Extract the [X, Y] coordinate from the center of the cell holding the provided text.  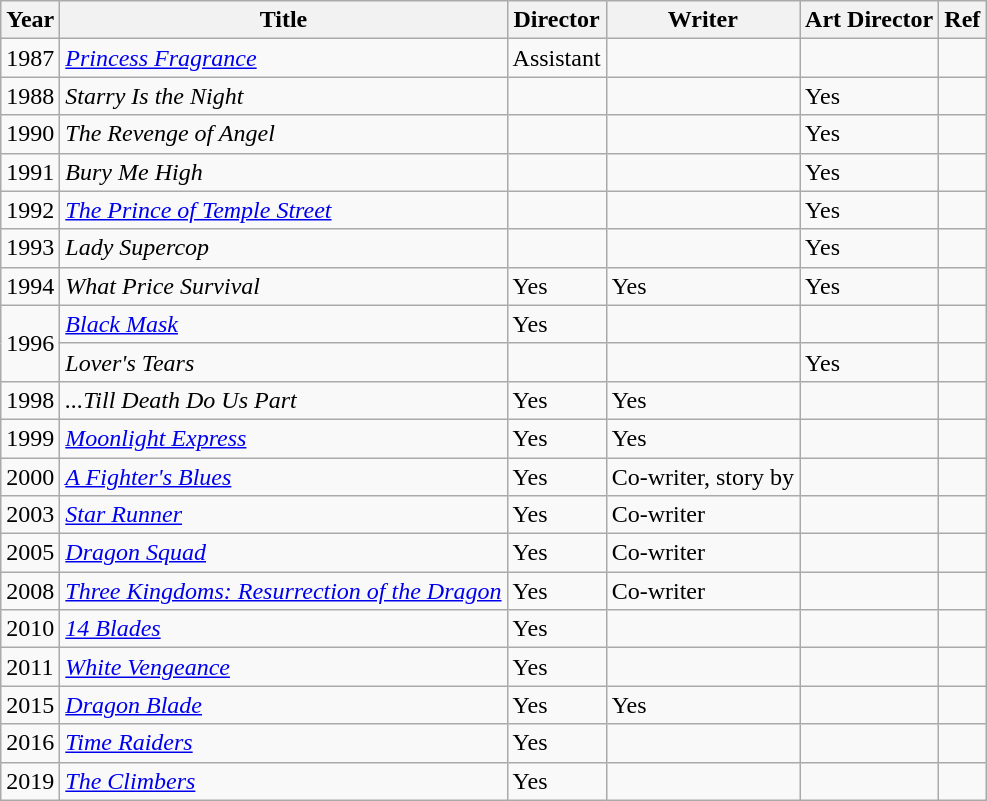
1994 [30, 286]
Co-writer, story by [702, 477]
White Vengeance [284, 667]
1999 [30, 438]
1992 [30, 210]
1991 [30, 172]
1988 [30, 96]
Ref [962, 20]
A Fighter's Blues [284, 477]
Moonlight Express [284, 438]
Lady Supercop [284, 248]
1996 [30, 343]
Assistant [556, 58]
Star Runner [284, 515]
Dragon Squad [284, 553]
Lover's Tears [284, 362]
Year [30, 20]
2008 [30, 591]
Dragon Blade [284, 705]
What Price Survival [284, 286]
2005 [30, 553]
14 Blades [284, 629]
The Revenge of Angel [284, 134]
1990 [30, 134]
Three Kingdoms: Resurrection of the Dragon [284, 591]
Black Mask [284, 324]
2003 [30, 515]
1993 [30, 248]
Princess Fragrance [284, 58]
2015 [30, 705]
Time Raiders [284, 743]
Starry Is the Night [284, 96]
2010 [30, 629]
The Climbers [284, 781]
Art Director [870, 20]
1998 [30, 400]
Writer [702, 20]
Title [284, 20]
Bury Me High [284, 172]
2000 [30, 477]
Director [556, 20]
...Till Death Do Us Part [284, 400]
The Prince of Temple Street [284, 210]
2019 [30, 781]
2016 [30, 743]
1987 [30, 58]
2011 [30, 667]
